Provide the (X, Y) coordinate of the cell's center where the given text is located.  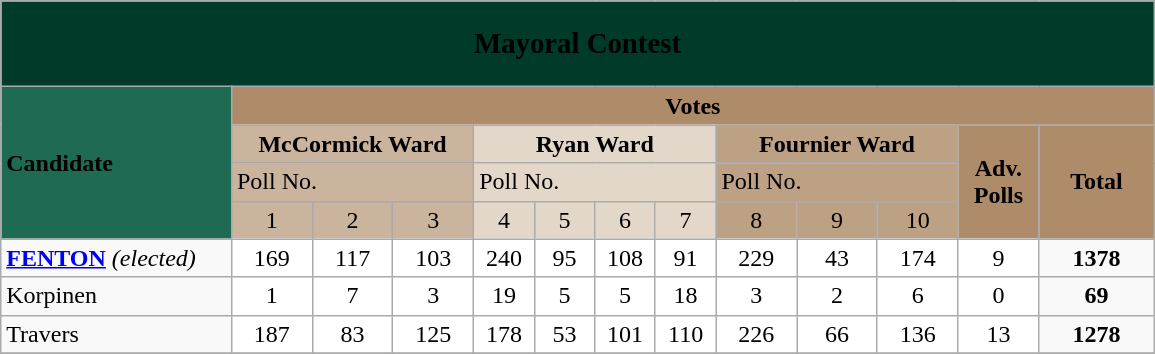
19 (504, 296)
110 (686, 334)
83 (352, 334)
240 (504, 258)
Total (1096, 182)
53 (564, 334)
108 (626, 258)
229 (756, 258)
101 (626, 334)
Korpinen (116, 296)
178 (504, 334)
169 (272, 258)
8 (756, 220)
91 (686, 258)
0 (998, 296)
66 (838, 334)
Travers (116, 334)
226 (756, 334)
Votes (692, 106)
43 (838, 258)
4 (504, 220)
95 (564, 258)
103 (434, 258)
1378 (1096, 258)
13 (998, 334)
18 (686, 296)
187 (272, 334)
Candidate (116, 163)
125 (434, 334)
FENTON (elected) (116, 258)
136 (918, 334)
69 (1096, 296)
174 (918, 258)
10 (918, 220)
117 (352, 258)
Mayoral Contest (578, 44)
McCormick Ward (352, 144)
Adv. Polls (998, 182)
1278 (1096, 334)
Fournier Ward (837, 144)
Ryan Ward (595, 144)
